Capture the cell that displays the provided text and extract its (X, Y) central coordinate. 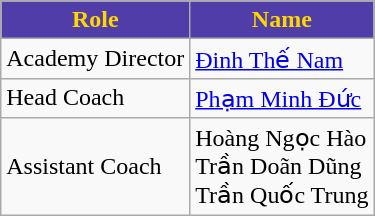
Hoàng Ngọc Hào Trần Doãn Dũng Trần Quốc Trung (282, 166)
Head Coach (96, 98)
Đinh Thế Nam (282, 59)
Phạm Minh Đức (282, 98)
Role (96, 20)
Name (282, 20)
Assistant Coach (96, 166)
Academy Director (96, 59)
